For the text-containing cell, return its midpoint in (X, Y) coordinate format. 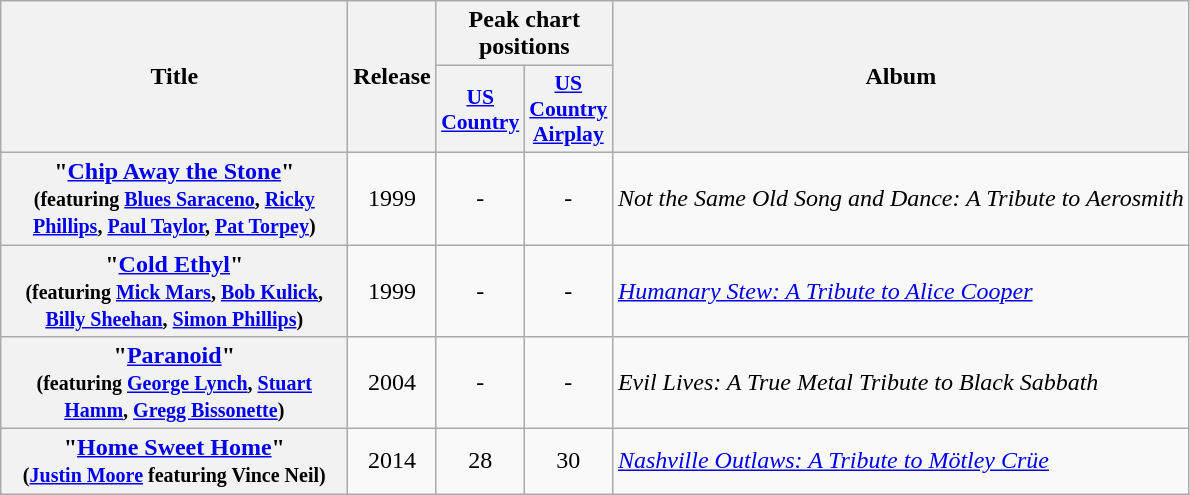
Release (392, 77)
Album (900, 77)
2014 (392, 462)
Evil Lives: A True Metal Tribute to Black Sabbath (900, 383)
USCountry (480, 110)
USCountryAirplay (568, 110)
"Cold Ethyl"(featuring Mick Mars, Bob Kulick, Billy Sheehan, Simon Phillips) (174, 290)
Humanary Stew: A Tribute to Alice Cooper (900, 290)
Not the Same Old Song and Dance: A Tribute to Aerosmith (900, 198)
"Chip Away the Stone"(featuring Blues Saraceno, Ricky Phillips, Paul Taylor, Pat Torpey) (174, 198)
Nashville Outlaws: A Tribute to Mötley Crüe (900, 462)
30 (568, 462)
Title (174, 77)
"Home Sweet Home"(Justin Moore featuring Vince Neil) (174, 462)
Peak chartpositions (524, 34)
"Paranoid"(featuring George Lynch, Stuart Hamm, Gregg Bissonette) (174, 383)
28 (480, 462)
2004 (392, 383)
